Return [X, Y] of the center of cell containing provided text 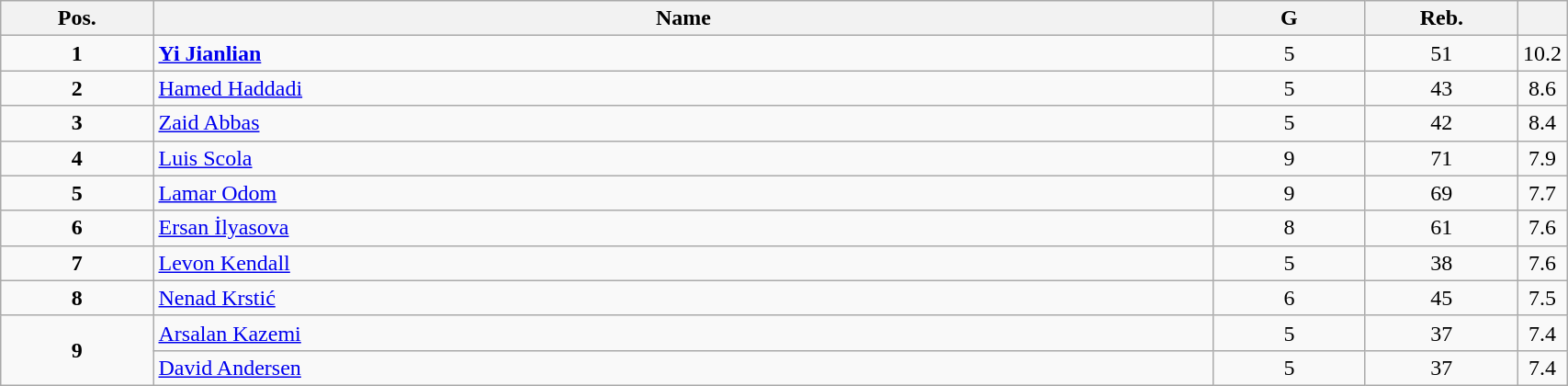
2 [77, 88]
Reb. [1441, 18]
10.2 [1543, 53]
Nenad Krstić [683, 298]
Zaid Abbas [683, 123]
Luis Scola [683, 158]
61 [1441, 228]
Arsalan Kazemi [683, 333]
Name [683, 18]
3 [77, 123]
42 [1441, 123]
David Andersen [683, 368]
Ersan İlyasova [683, 228]
Hamed Haddadi [683, 88]
38 [1441, 263]
8.4 [1543, 123]
Lamar Odom [683, 193]
45 [1441, 298]
7.9 [1543, 158]
7 [77, 263]
8.6 [1543, 88]
Yi Jianlian [683, 53]
1 [77, 53]
69 [1441, 193]
Pos. [77, 18]
G [1290, 18]
7.5 [1543, 298]
Levon Kendall [683, 263]
43 [1441, 88]
71 [1441, 158]
4 [77, 158]
7.7 [1543, 193]
51 [1441, 53]
